Identify which cell holds the provided text, then report its [X, Y] central coordinate. 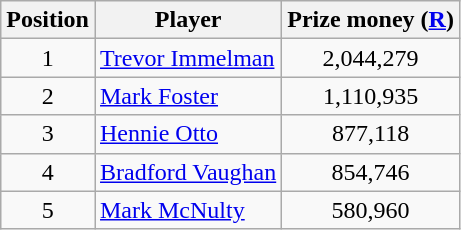
Player [188, 20]
2 [48, 96]
Hennie Otto [188, 134]
2,044,279 [371, 58]
877,118 [371, 134]
1 [48, 58]
5 [48, 210]
Bradford Vaughan [188, 172]
Position [48, 20]
Trevor Immelman [188, 58]
Mark Foster [188, 96]
4 [48, 172]
3 [48, 134]
580,960 [371, 210]
1,110,935 [371, 96]
854,746 [371, 172]
Prize money (R) [371, 20]
Mark McNulty [188, 210]
